Identify which cell holds the provided text, then report its (X, Y) central coordinate. 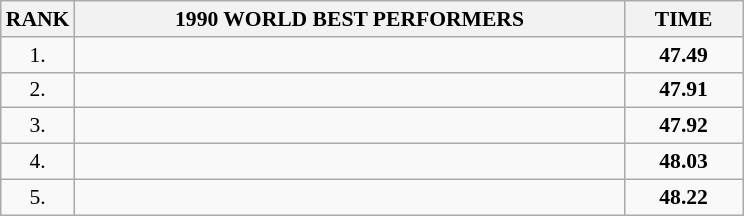
3. (38, 126)
TIME (684, 19)
47.92 (684, 126)
48.22 (684, 197)
1990 WORLD BEST PERFORMERS (349, 19)
47.91 (684, 90)
1. (38, 55)
4. (38, 162)
2. (38, 90)
5. (38, 197)
RANK (38, 19)
47.49 (684, 55)
48.03 (684, 162)
